Output the (x, y) coordinate of the center of the cell containing the given text.  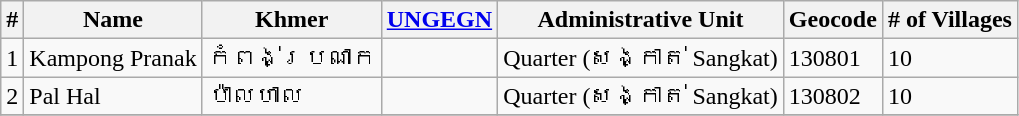
UNGEGN (439, 20)
130802 (832, 96)
Name (113, 20)
ប៉ាលហាល (292, 96)
Khmer (292, 20)
# of Villages (950, 20)
130801 (832, 58)
Kampong Pranak (113, 58)
Administrative Unit (641, 20)
Geocode (832, 20)
1 (12, 58)
Pal Hal (113, 96)
# (12, 20)
2 (12, 96)
កំពង់ប្រណាក (292, 58)
